Search for the cell housing the specified text and yield its (X, Y) center coordinate. 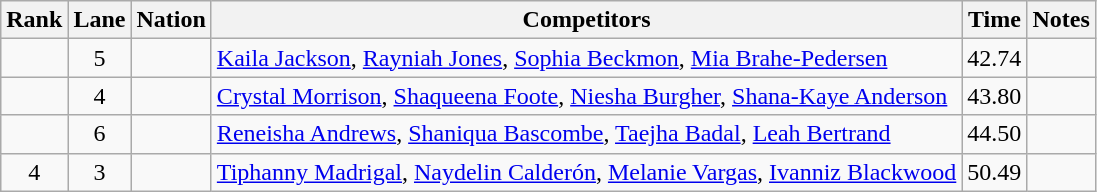
Lane (100, 20)
Competitors (586, 20)
50.49 (994, 172)
44.50 (994, 134)
Kaila Jackson, Rayniah Jones, Sophia Beckmon, Mia Brahe-Pedersen (586, 58)
Time (994, 20)
Reneisha Andrews, Shaniqua Bascombe, Taejha Badal, Leah Bertrand (586, 134)
Crystal Morrison, Shaqueena Foote, Niesha Burgher, Shana-Kaye Anderson (586, 96)
Nation (171, 20)
43.80 (994, 96)
5 (100, 58)
3 (100, 172)
42.74 (994, 58)
Rank (34, 20)
6 (100, 134)
Notes (1061, 20)
Tiphanny Madrigal, Naydelin Calderón, Melanie Vargas, Ivanniz Blackwood (586, 172)
